Find where the given text appears and provide that cell's center as (x, y) coordinate. 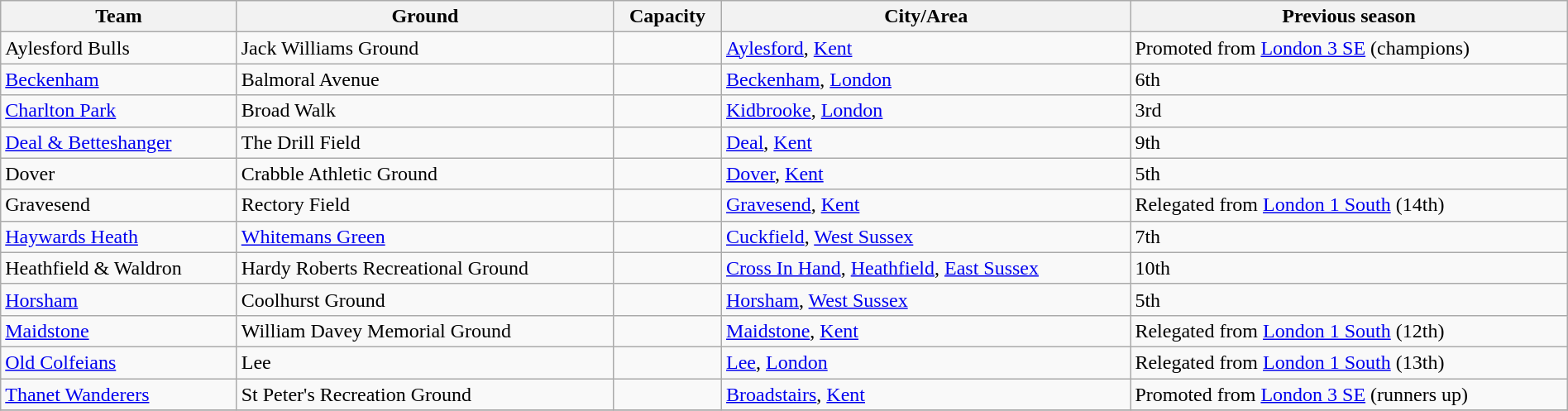
William Davey Memorial Ground (425, 331)
Dover, Kent (926, 174)
Hardy Roberts Recreational Ground (425, 268)
Kidbrooke, London (926, 111)
Beckenham (119, 79)
Rectory Field (425, 205)
Haywards Heath (119, 237)
Relegated from London 1 South (12th) (1349, 331)
Maidstone, Kent (926, 331)
Beckenham, London (926, 79)
Previous season (1349, 17)
Relegated from London 1 South (14th) (1349, 205)
Gravesend, Kent (926, 205)
Maidstone (119, 331)
Cross In Hand, Heathfield, East Sussex (926, 268)
Gravesend (119, 205)
Aylesford, Kent (926, 48)
Broadstairs, Kent (926, 394)
St Peter's Recreation Ground (425, 394)
Crabble Athletic Ground (425, 174)
City/Area (926, 17)
10th (1349, 268)
Horsham, West Sussex (926, 299)
Team (119, 17)
9th (1349, 142)
Aylesford Bulls (119, 48)
Charlton Park (119, 111)
Dover (119, 174)
Coolhurst Ground (425, 299)
Cuckfield, West Sussex (926, 237)
6th (1349, 79)
3rd (1349, 111)
Jack Williams Ground (425, 48)
Broad Walk (425, 111)
Lee, London (926, 362)
Deal & Betteshanger (119, 142)
Ground (425, 17)
7th (1349, 237)
The Drill Field (425, 142)
Deal, Kent (926, 142)
Capacity (668, 17)
Lee (425, 362)
Whitemans Green (425, 237)
Thanet Wanderers (119, 394)
Promoted from London 3 SE (champions) (1349, 48)
Balmoral Avenue (425, 79)
Relegated from London 1 South (13th) (1349, 362)
Promoted from London 3 SE (runners up) (1349, 394)
Old Colfeians (119, 362)
Heathfield & Waldron (119, 268)
Horsham (119, 299)
